Extract the [X, Y] coordinate from the center of the cell holding the provided text.  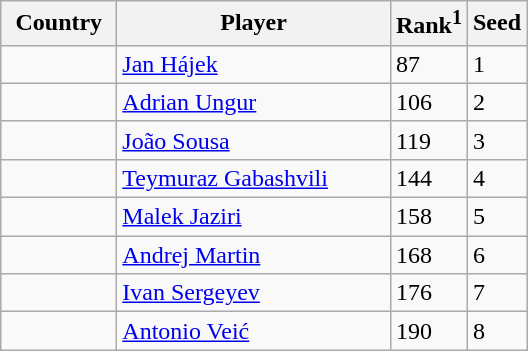
Country [59, 24]
1 [496, 64]
Antonio Veić [254, 331]
Malek Jaziri [254, 217]
Adrian Ungur [254, 102]
Andrej Martin [254, 255]
4 [496, 178]
106 [428, 102]
6 [496, 255]
144 [428, 178]
Jan Hájek [254, 64]
2 [496, 102]
8 [496, 331]
Ivan Sergeyev [254, 293]
3 [496, 140]
João Sousa [254, 140]
Seed [496, 24]
190 [428, 331]
158 [428, 217]
Rank1 [428, 24]
119 [428, 140]
Teymuraz Gabashvili [254, 178]
176 [428, 293]
168 [428, 255]
Player [254, 24]
87 [428, 64]
7 [496, 293]
5 [496, 217]
